Capture the cell that displays the provided text and extract its [x, y] central coordinate. 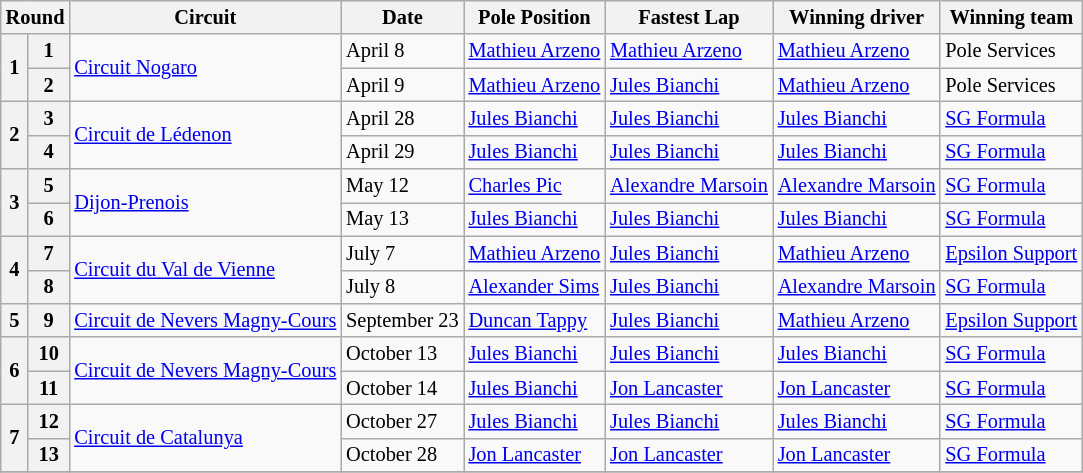
13 [48, 455]
Circuit de Lédenon [205, 134]
9 [48, 320]
July 8 [402, 287]
April 8 [402, 51]
October 14 [402, 388]
September 23 [402, 320]
Round [36, 17]
Fastest Lap [689, 17]
12 [48, 421]
Charles Pic [535, 186]
July 7 [402, 253]
Dijon-Prenois [205, 202]
April 28 [402, 118]
October 27 [402, 421]
October 13 [402, 354]
Circuit de Catalunya [205, 438]
8 [48, 287]
April 9 [402, 85]
Circuit [205, 17]
May 12 [402, 186]
Duncan Tappy [535, 320]
Pole Position [535, 17]
October 28 [402, 455]
May 13 [402, 219]
Winning team [1011, 17]
April 29 [402, 152]
Date [402, 17]
10 [48, 354]
Winning driver [857, 17]
Circuit Nogaro [205, 68]
Alexander Sims [535, 287]
Circuit du Val de Vienne [205, 270]
11 [48, 388]
